Scan for the cell matching the given text and deliver its (x, y) coordinate at center. 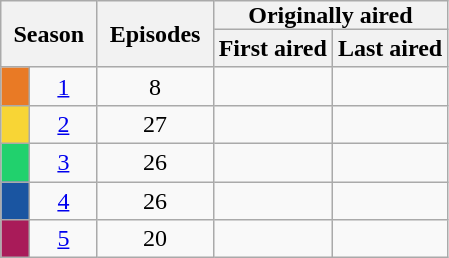
20 (155, 239)
1 (64, 86)
5 (64, 239)
8 (155, 86)
Last aired (390, 48)
First aired (272, 48)
3 (64, 162)
27 (155, 124)
2 (64, 124)
Episodes (155, 34)
Originally aired (330, 15)
Season (49, 34)
4 (64, 201)
